Capture the cell that displays the provided text and extract its (X, Y) central coordinate. 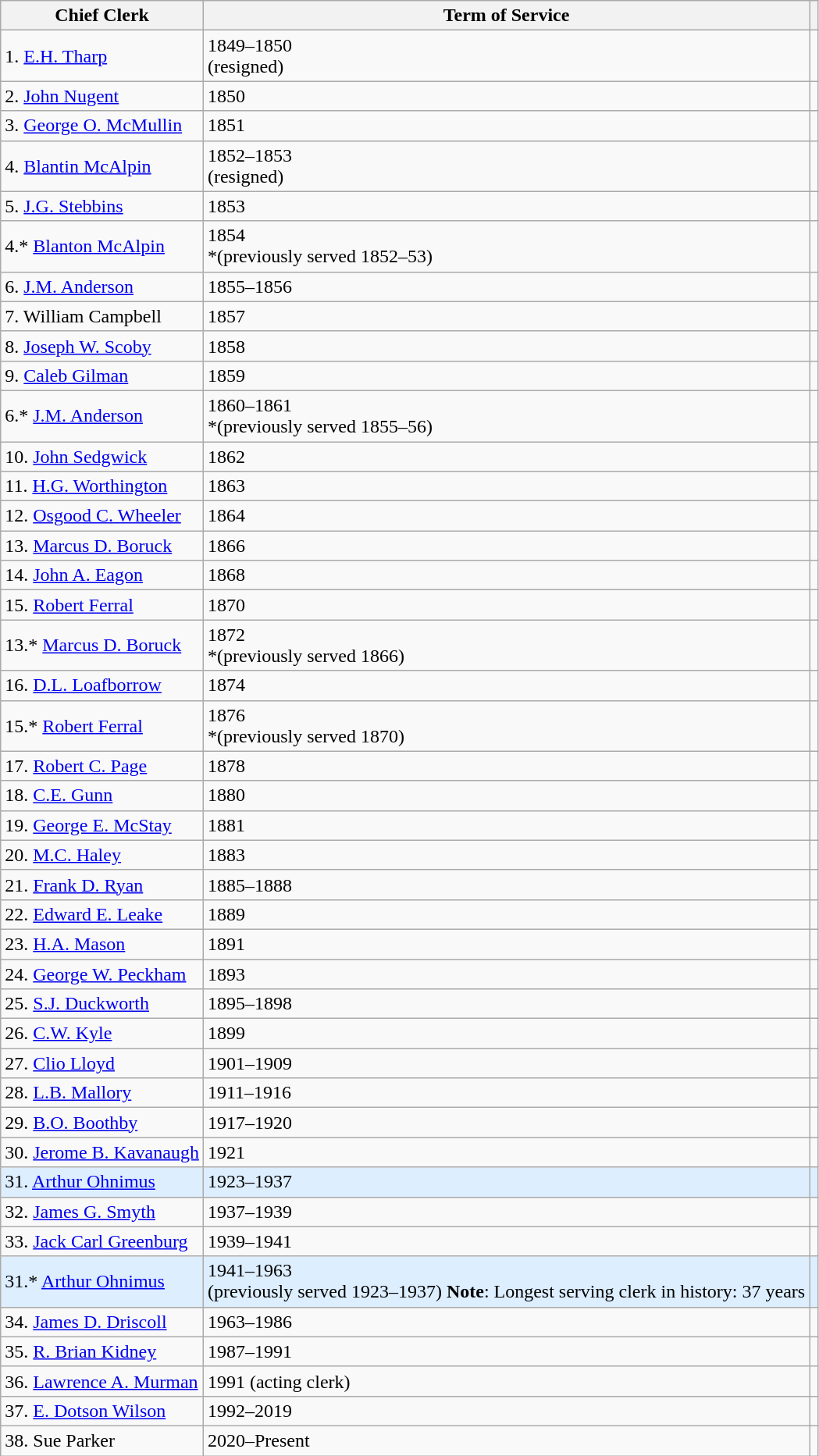
1862 (506, 457)
38. Sue Parker (102, 1440)
2020–Present (506, 1440)
1893 (506, 974)
27. Clio Lloyd (102, 1063)
1963–1986 (506, 1322)
13.* Marcus D. Boruck (102, 645)
23. H.A. Mason (102, 944)
28. L.B. Mallory (102, 1093)
10. John Sedgwick (102, 457)
1878 (506, 766)
13. Marcus D. Boruck (102, 546)
1880 (506, 796)
1889 (506, 914)
31. Arthur Ohnimus (102, 1182)
1854 *(previously served 1852–53) (506, 247)
32. James G. Smyth (102, 1212)
1876 *(previously served 1870) (506, 726)
1987–1991 (506, 1351)
17. Robert C. Page (102, 766)
1863 (506, 486)
1853 (506, 206)
26. C.W. Kyle (102, 1034)
1872 *(previously served 1866) (506, 645)
1864 (506, 516)
1870 (506, 605)
1. E.H. Tharp (102, 56)
1849–1850 (resigned) (506, 56)
Chief Clerk (102, 16)
20. M.C. Haley (102, 855)
4. Blantin McAlpin (102, 166)
1850 (506, 96)
33. Jack Carl Greenburg (102, 1241)
1991 (acting clerk) (506, 1381)
1868 (506, 575)
3. George O. McMullin (102, 126)
19. George E. McStay (102, 825)
34. James D. Driscoll (102, 1322)
1857 (506, 316)
6.* J.M. Anderson (102, 415)
21. Frank D. Ryan (102, 885)
1851 (506, 126)
36. Lawrence A. Murman (102, 1381)
15.* Robert Ferral (102, 726)
25. S.J. Duckworth (102, 1004)
29. B.O. Boothby (102, 1123)
30. Jerome B. Kavanaugh (102, 1152)
2. John Nugent (102, 96)
1891 (506, 944)
16. D.L. Loafborrow (102, 685)
1937–1939 (506, 1212)
1923–1937 (506, 1182)
1885–1888 (506, 885)
1895–1898 (506, 1004)
15. Robert Ferral (102, 605)
24. George W. Peckham (102, 974)
1883 (506, 855)
1881 (506, 825)
14. John A. Eagon (102, 575)
12. Osgood C. Wheeler (102, 516)
35. R. Brian Kidney (102, 1351)
1917–1920 (506, 1123)
31.* Arthur Ohnimus (102, 1282)
1941–1963 (previously served 1923–1937) Note: Longest serving clerk in history: 37 years (506, 1282)
7. William Campbell (102, 316)
37. E. Dotson Wilson (102, 1411)
1992–2019 (506, 1411)
1858 (506, 346)
1901–1909 (506, 1063)
6. J.M. Anderson (102, 287)
1911–1916 (506, 1093)
1874 (506, 685)
1899 (506, 1034)
22. Edward E. Leake (102, 914)
1921 (506, 1152)
1939–1941 (506, 1241)
1866 (506, 546)
8. Joseph W. Scoby (102, 346)
1855–1856 (506, 287)
18. C.E. Gunn (102, 796)
9. Caleb Gilman (102, 376)
5. J.G. Stebbins (102, 206)
1860–1861 *(previously served 1855–56) (506, 415)
4.* Blanton McAlpin (102, 247)
11. H.G. Worthington (102, 486)
Term of Service (506, 16)
1859 (506, 376)
1852–1853 (resigned) (506, 166)
